Identify which cell holds the provided text, then report its [X, Y] central coordinate. 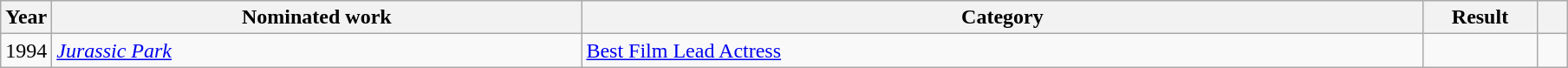
Result [1480, 17]
Best Film Lead Actress [1002, 51]
Jurassic Park [317, 51]
Nominated work [317, 17]
1994 [26, 51]
Category [1002, 17]
Year [26, 17]
